Return the (x, y) coordinate for the center point of the cell that contains the specified text.  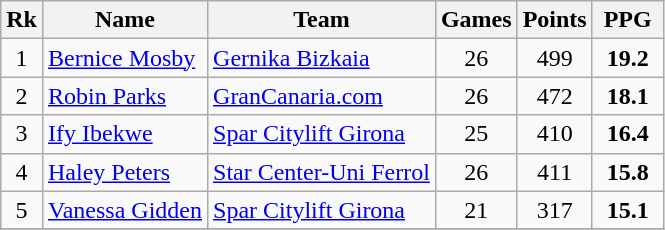
499 (554, 58)
472 (554, 96)
5 (22, 210)
317 (554, 210)
4 (22, 172)
Robin Parks (124, 96)
Team (322, 20)
16.4 (628, 134)
3 (22, 134)
2 (22, 96)
1 (22, 58)
Games (476, 20)
Ify Ibekwe (124, 134)
Haley Peters (124, 172)
Bernice Mosby (124, 58)
19.2 (628, 58)
Name (124, 20)
410 (554, 134)
PPG (628, 20)
Points (554, 20)
GranCanaria.com (322, 96)
Gernika Bizkaia (322, 58)
411 (554, 172)
15.1 (628, 210)
21 (476, 210)
Star Center-Uni Ferrol (322, 172)
15.8 (628, 172)
18.1 (628, 96)
Rk (22, 20)
Vanessa Gidden (124, 210)
25 (476, 134)
